Extract the (x, y) coordinate from the center of the cell holding the provided text.  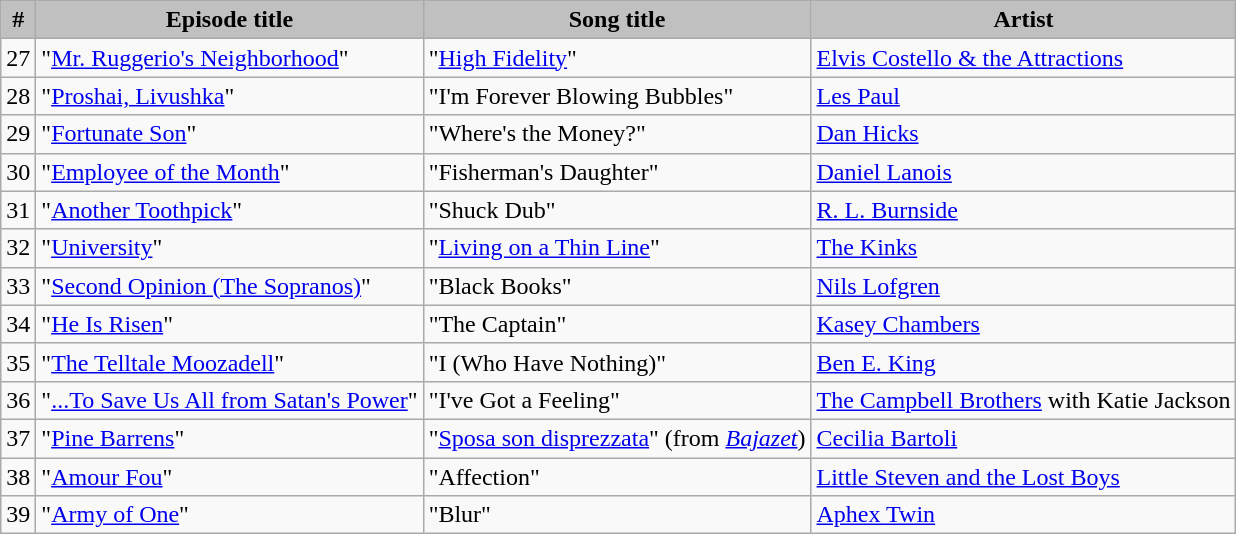
"I've Got a Feeling" (617, 400)
"Fortunate Son" (230, 134)
"Black Books" (617, 286)
The Kinks (1024, 248)
"Sposa son disprezzata" (from Bajazet) (617, 438)
31 (18, 210)
"Where's the Money?" (617, 134)
Nils Lofgren (1024, 286)
"Another Toothpick" (230, 210)
Kasey Chambers (1024, 324)
"I'm Forever Blowing Bubbles" (617, 96)
Aphex Twin (1024, 515)
27 (18, 58)
"The Telltale Moozadell" (230, 362)
"Affection" (617, 477)
"Pine Barrens" (230, 438)
39 (18, 515)
Song title (617, 20)
Little Steven and the Lost Boys (1024, 477)
32 (18, 248)
Cecilia Bartoli (1024, 438)
"Employee of the Month" (230, 172)
"Fisherman's Daughter" (617, 172)
36 (18, 400)
29 (18, 134)
33 (18, 286)
30 (18, 172)
"I (Who Have Nothing)" (617, 362)
Artist (1024, 20)
Ben E. King (1024, 362)
R. L. Burnside (1024, 210)
37 (18, 438)
"Mr. Ruggerio's Neighborhood" (230, 58)
35 (18, 362)
"...To Save Us All from Satan's Power" (230, 400)
"Proshai, Livushka" (230, 96)
"He Is Risen" (230, 324)
Elvis Costello & the Attractions (1024, 58)
Les Paul (1024, 96)
"Army of One" (230, 515)
# (18, 20)
"Second Opinion (The Sopranos)" (230, 286)
"Shuck Dub" (617, 210)
Daniel Lanois (1024, 172)
"The Captain" (617, 324)
"Blur" (617, 515)
34 (18, 324)
"University" (230, 248)
"Living on a Thin Line" (617, 248)
Dan Hicks (1024, 134)
28 (18, 96)
38 (18, 477)
"Amour Fou" (230, 477)
Episode title (230, 20)
The Campbell Brothers with Katie Jackson (1024, 400)
"High Fidelity" (617, 58)
